Extract the (X, Y) coordinate from the center of the cell holding the provided text.  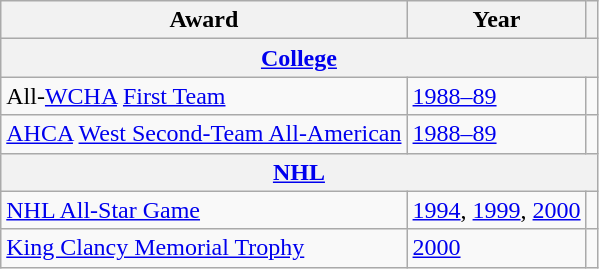
1994, 1999, 2000 (496, 210)
NHL (299, 172)
Award (204, 20)
Year (496, 20)
2000 (496, 248)
King Clancy Memorial Trophy (204, 248)
NHL All-Star Game (204, 210)
All-WCHA First Team (204, 96)
AHCA West Second-Team All-American (204, 134)
College (299, 58)
